Determine the [X, Y] coordinate at the center of the cell enclosing the given text.  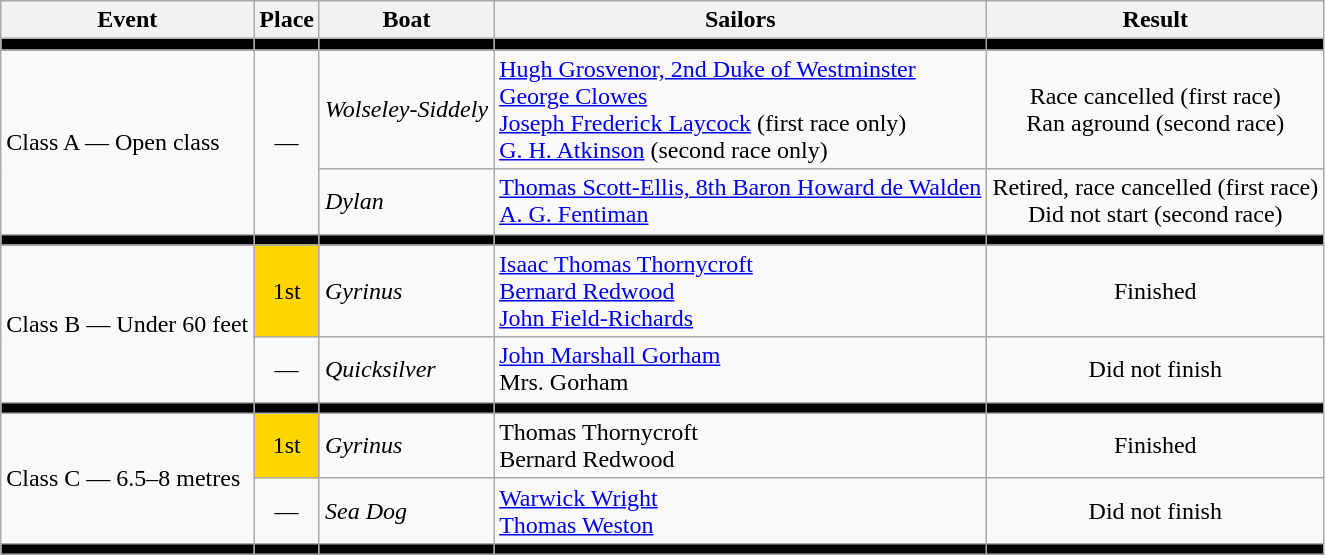
Dylan [406, 202]
Thomas Scott-Ellis, 8th Baron Howard de Walden A. G. Fentiman [740, 202]
Wolseley-Siddely [406, 110]
Boat [406, 20]
Class B — Under 60 feet [128, 324]
Result [1156, 20]
Class A — Open class [128, 142]
Retired, race cancelled (first race) Did not start (second race) [1156, 202]
Hugh Grosvenor, 2nd Duke of Westminster George Clowes Joseph Frederick Laycock (first race only) G. H. Atkinson (second race only) [740, 110]
Isaac Thomas Thornycroft Bernard Redwood John Field-Richards [740, 291]
Sea Dog [406, 510]
Thomas Thornycroft Bernard Redwood [740, 446]
Class C — 6.5–8 metres [128, 478]
Event [128, 20]
Warwick Wright Thomas Weston [740, 510]
Race cancelled (first race) Ran aground (second race) [1156, 110]
Place [287, 20]
John Marshall GorhamMrs. Gorham [740, 370]
Sailors [740, 20]
Quicksilver [406, 370]
